Scan for the cell matching the given text and deliver its (x, y) coordinate at center. 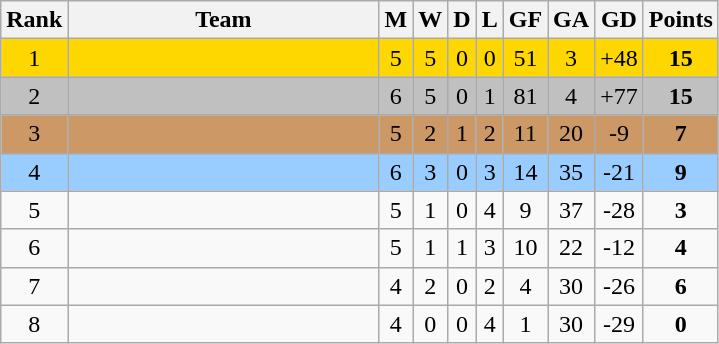
8 (34, 324)
Points (680, 20)
-28 (620, 210)
11 (525, 134)
14 (525, 172)
L (490, 20)
Rank (34, 20)
GF (525, 20)
W (430, 20)
81 (525, 96)
+77 (620, 96)
22 (572, 248)
35 (572, 172)
Team (224, 20)
+48 (620, 58)
-29 (620, 324)
-12 (620, 248)
-21 (620, 172)
10 (525, 248)
M (396, 20)
-9 (620, 134)
GA (572, 20)
GD (620, 20)
37 (572, 210)
D (462, 20)
20 (572, 134)
-26 (620, 286)
51 (525, 58)
